Return the [X, Y] coordinate for the center point of the cell that contains the specified text.  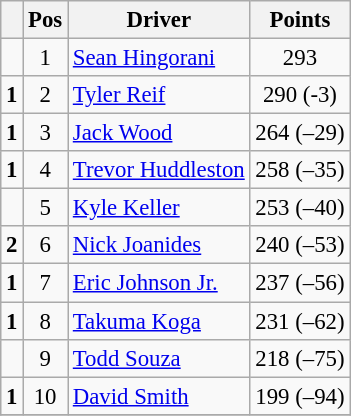
Points [300, 20]
231 (–62) [300, 321]
7 [46, 283]
David Smith [160, 396]
4 [46, 170]
218 (–75) [300, 358]
Kyle Keller [160, 208]
253 (–40) [300, 208]
10 [46, 396]
Eric Johnson Jr. [160, 283]
258 (–35) [300, 170]
Sean Hingorani [160, 58]
Driver [160, 20]
Pos [46, 20]
Takuma Koga [160, 321]
9 [46, 358]
237 (–56) [300, 283]
8 [46, 321]
264 (–29) [300, 133]
240 (–53) [300, 245]
Tyler Reif [160, 95]
199 (–94) [300, 396]
290 (-3) [300, 95]
Todd Souza [160, 358]
Trevor Huddleston [160, 170]
6 [46, 245]
3 [46, 133]
Nick Joanides [160, 245]
Jack Wood [160, 133]
293 [300, 58]
5 [46, 208]
